Output the (X, Y) coordinate of the center of the cell containing the given text.  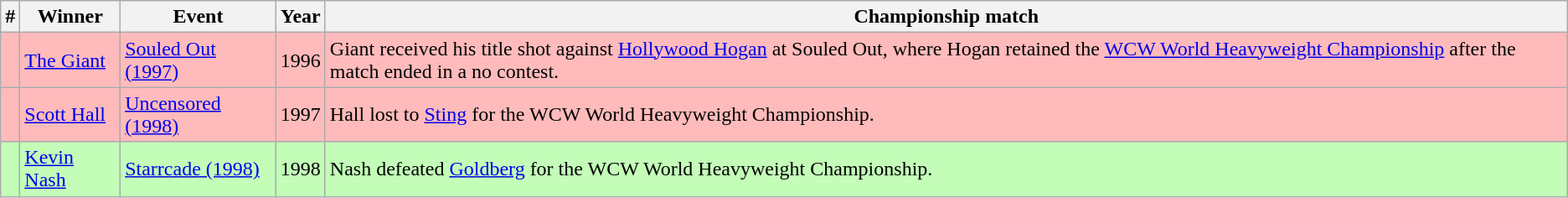
Souled Out (1997) (199, 60)
Hall lost to Sting for the WCW World Heavyweight Championship. (946, 114)
Event (199, 17)
1997 (300, 114)
The Giant (70, 60)
Year (300, 17)
Kevin Nash (70, 169)
Uncensored (1998) (199, 114)
Championship match (946, 17)
1998 (300, 169)
# (10, 17)
Nash defeated Goldberg for the WCW World Heavyweight Championship. (946, 169)
Starrcade (1998) (199, 169)
Winner (70, 17)
1996 (300, 60)
Scott Hall (70, 114)
